Locate the cell with the specified text and output its (x, y) center coordinate. 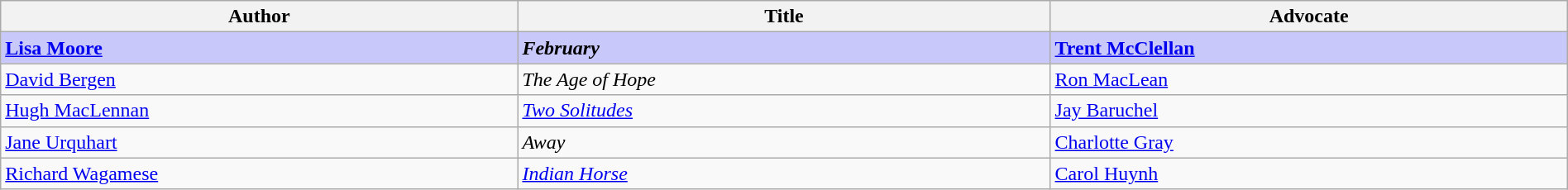
Jane Urquhart (260, 142)
David Bergen (260, 79)
Jay Baruchel (1308, 111)
Carol Huynh (1308, 173)
Charlotte Gray (1308, 142)
February (784, 48)
Ron MacLean (1308, 79)
Richard Wagamese (260, 173)
Title (784, 17)
Two Solitudes (784, 111)
The Age of Hope (784, 79)
Away (784, 142)
Indian Horse (784, 173)
Trent McClellan (1308, 48)
Author (260, 17)
Hugh MacLennan (260, 111)
Advocate (1308, 17)
Lisa Moore (260, 48)
